Identify which cell holds the provided text, then report its (x, y) central coordinate. 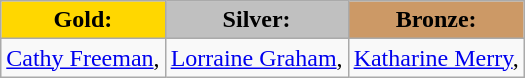
Katharine Merry, (436, 58)
Silver: (256, 20)
Gold: (83, 20)
Bronze: (436, 20)
Cathy Freeman, (83, 58)
Lorraine Graham, (256, 58)
